Pinpoint the cell where the given text exists, returning its [x, y] midpoint coordinate. 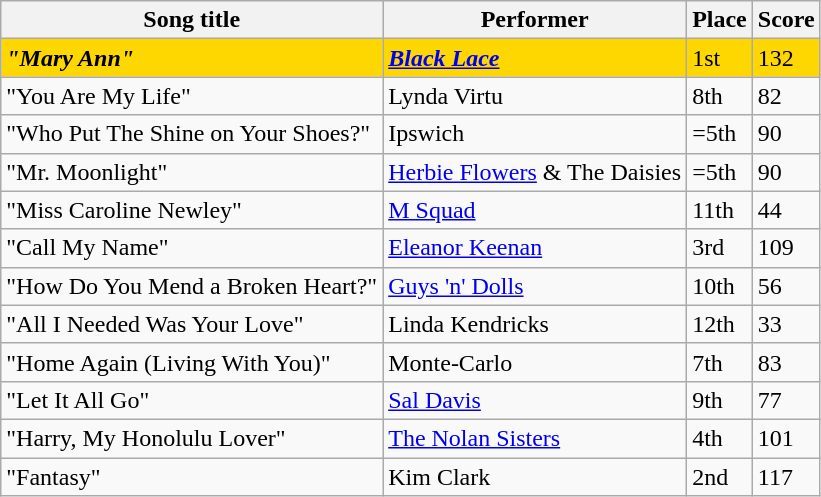
Performer [535, 20]
Song title [192, 20]
56 [786, 286]
Linda Kendricks [535, 324]
109 [786, 248]
Place [720, 20]
"Harry, My Honolulu Lover" [192, 438]
2nd [720, 477]
Eleanor Keenan [535, 248]
Lynda Virtu [535, 96]
The Nolan Sisters [535, 438]
"Miss Caroline Newley" [192, 210]
101 [786, 438]
9th [720, 400]
"Home Again (Living With You)" [192, 362]
Black Lace [535, 58]
3rd [720, 248]
"Mr. Moonlight" [192, 172]
Ipswich [535, 134]
1st [720, 58]
Kim Clark [535, 477]
Herbie Flowers & The Daisies [535, 172]
"How Do You Mend a Broken Heart?" [192, 286]
4th [720, 438]
12th [720, 324]
Guys 'n' Dolls [535, 286]
10th [720, 286]
77 [786, 400]
44 [786, 210]
"Who Put The Shine on Your Shoes?" [192, 134]
33 [786, 324]
"Call My Name" [192, 248]
82 [786, 96]
7th [720, 362]
"You Are My Life" [192, 96]
Monte-Carlo [535, 362]
117 [786, 477]
M Squad [535, 210]
11th [720, 210]
"All I Needed Was Your Love" [192, 324]
Sal Davis [535, 400]
8th [720, 96]
132 [786, 58]
"Mary Ann" [192, 58]
"Fantasy" [192, 477]
Score [786, 20]
83 [786, 362]
"Let It All Go" [192, 400]
